Return (x, y) of the center of cell containing provided text 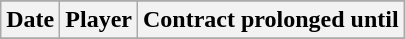
Contract prolonged until (270, 20)
Date (30, 20)
Player (99, 20)
